Capture the cell that displays the provided text and extract its (x, y) central coordinate. 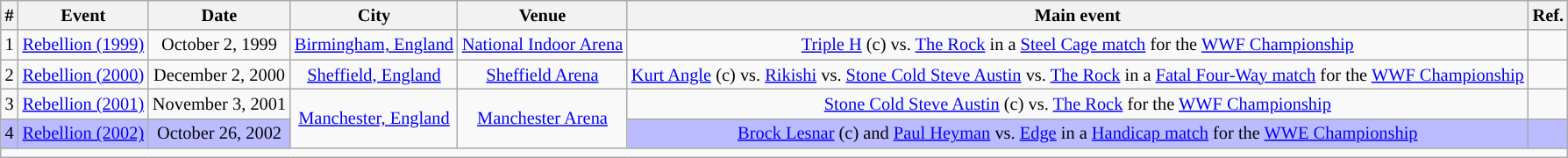
Main event (1078, 15)
Rebellion (2000) (83, 75)
Brock Lesnar (c) and Paul Heyman vs. Edge in a Handicap match for the WWE Championship (1078, 133)
November 3, 2001 (219, 104)
2 (10, 75)
Rebellion (2001) (83, 104)
Date (219, 15)
Sheffield Arena (542, 75)
Triple H (c) vs. The Rock in a Steel Cage match for the WWF Championship (1078, 45)
October 26, 2002 (219, 133)
1 (10, 45)
# (10, 15)
Rebellion (1999) (83, 45)
Stone Cold Steve Austin (c) vs. The Rock for the WWF Championship (1078, 104)
Sheffield, England (374, 75)
National Indoor Arena (542, 45)
October 2, 1999 (219, 45)
Kurt Angle (c) vs. Rikishi vs. Stone Cold Steve Austin vs. The Rock in a Fatal Four-Way match for the WWF Championship (1078, 75)
December 2, 2000 (219, 75)
Manchester Arena (542, 118)
City (374, 15)
Birmingham, England (374, 45)
Ref. (1549, 15)
Event (83, 15)
Venue (542, 15)
Manchester, England (374, 118)
Rebellion (2002) (83, 133)
3 (10, 104)
4 (10, 133)
